Find where the given text appears and provide that cell's center as [X, Y] coordinate. 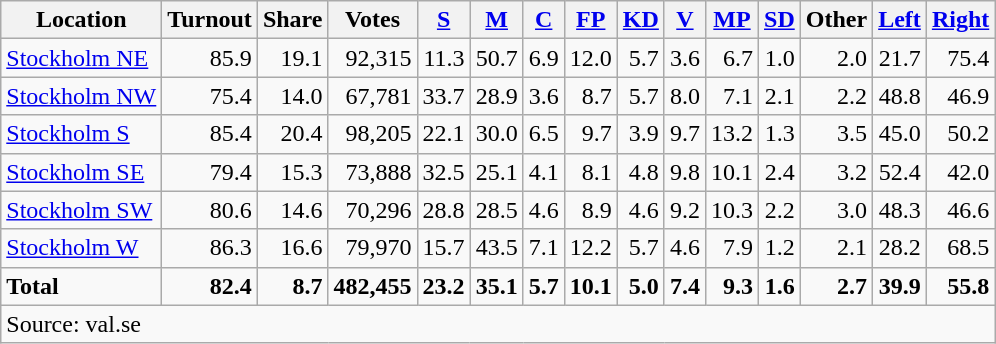
7.4 [684, 286]
15.3 [292, 172]
Left [900, 20]
S [444, 20]
M [496, 20]
4.1 [544, 172]
Stockholm SW [82, 210]
7.9 [732, 248]
11.3 [444, 58]
23.2 [444, 286]
50.7 [496, 58]
Votes [372, 20]
22.1 [444, 134]
42.0 [960, 172]
FP [590, 20]
46.9 [960, 96]
Stockholm S [82, 134]
25.1 [496, 172]
4.8 [640, 172]
9.8 [684, 172]
85.4 [210, 134]
14.0 [292, 96]
8.9 [590, 210]
Turnout [210, 20]
30.0 [496, 134]
8.0 [684, 96]
15.7 [444, 248]
C [544, 20]
9.3 [732, 286]
55.8 [960, 286]
V [684, 20]
98,205 [372, 134]
3.0 [836, 210]
79,970 [372, 248]
2.4 [780, 172]
10.3 [732, 210]
6.7 [732, 58]
12.2 [590, 248]
46.6 [960, 210]
28.9 [496, 96]
14.6 [292, 210]
28.2 [900, 248]
45.0 [900, 134]
6.9 [544, 58]
13.2 [732, 134]
39.9 [900, 286]
35.1 [496, 286]
73,888 [372, 172]
12.0 [590, 58]
KD [640, 20]
67,781 [372, 96]
1.0 [780, 58]
482,455 [372, 286]
70,296 [372, 210]
19.1 [292, 58]
Total [82, 286]
50.2 [960, 134]
Stockholm W [82, 248]
3.5 [836, 134]
82.4 [210, 286]
2.7 [836, 286]
28.5 [496, 210]
32.5 [444, 172]
68.5 [960, 248]
16.6 [292, 248]
Share [292, 20]
Source: val.se [498, 324]
92,315 [372, 58]
1.2 [780, 248]
1.6 [780, 286]
6.5 [544, 134]
9.2 [684, 210]
21.7 [900, 58]
1.3 [780, 134]
Stockholm NE [82, 58]
79.4 [210, 172]
43.5 [496, 248]
20.4 [292, 134]
48.8 [900, 96]
3.2 [836, 172]
SD [780, 20]
85.9 [210, 58]
8.1 [590, 172]
MP [732, 20]
28.8 [444, 210]
2.0 [836, 58]
Stockholm SE [82, 172]
5.0 [640, 286]
86.3 [210, 248]
48.3 [900, 210]
3.9 [640, 134]
Other [836, 20]
Location [82, 20]
Right [960, 20]
80.6 [210, 210]
33.7 [444, 96]
Stockholm NW [82, 96]
52.4 [900, 172]
